Pinpoint the cell where the given text exists, returning its (X, Y) midpoint coordinate. 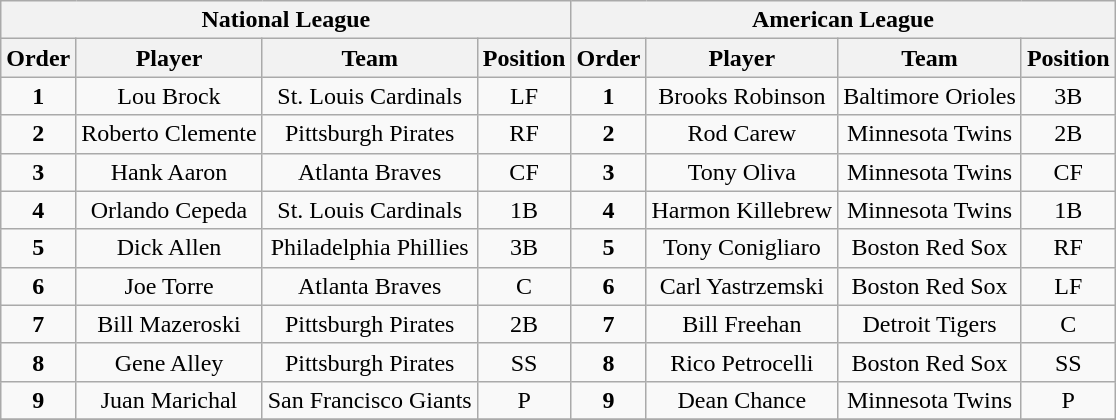
Dick Allen (169, 248)
Rico Petrocelli (742, 362)
Dean Chance (742, 400)
American League (843, 20)
Juan Marichal (169, 400)
Joe Torre (169, 286)
National League (286, 20)
Rod Carew (742, 134)
Tony Conigliaro (742, 248)
Harmon Killebrew (742, 210)
Bill Freehan (742, 324)
San Francisco Giants (370, 400)
Detroit Tigers (930, 324)
Bill Mazeroski (169, 324)
Gene Alley (169, 362)
Philadelphia Phillies (370, 248)
Tony Oliva (742, 172)
Lou Brock (169, 96)
Brooks Robinson (742, 96)
Orlando Cepeda (169, 210)
Carl Yastrzemski (742, 286)
Hank Aaron (169, 172)
Roberto Clemente (169, 134)
Baltimore Orioles (930, 96)
